Pinpoint the cell where the given text exists, returning its (x, y) midpoint coordinate. 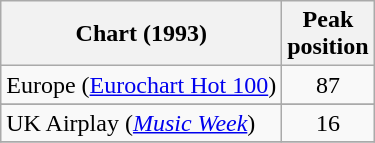
Peakposition (328, 34)
16 (328, 123)
UK Airplay (Music Week) (142, 123)
Europe (Eurochart Hot 100) (142, 85)
87 (328, 85)
Chart (1993) (142, 34)
